Pinpoint the cell where the given text exists, returning its [x, y] midpoint coordinate. 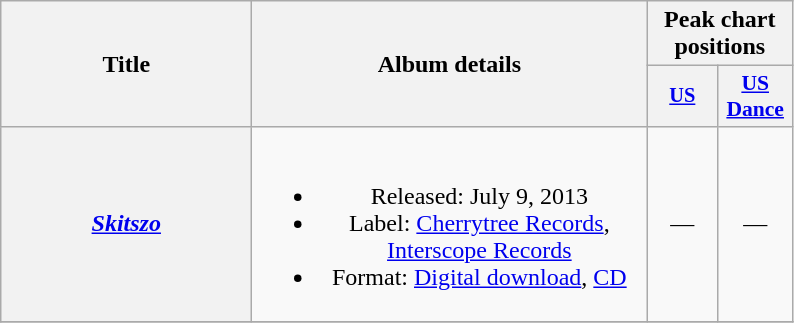
Album details [450, 64]
US Dance [756, 96]
Skitszo [126, 224]
Peak chart positions [720, 34]
Title [126, 64]
Released: July 9, 2013Label: Cherrytree Records, Interscope RecordsFormat: Digital download, CD [450, 224]
US [682, 96]
